Find where the given text appears and provide that cell's center as (X, Y) coordinate. 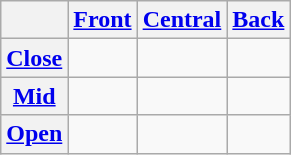
Close (34, 58)
Front (102, 20)
Central (182, 20)
Mid (34, 96)
Back (258, 20)
Open (34, 134)
